Provide the [X, Y] coordinate of the cell's center where the given text is located.  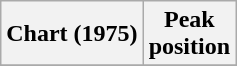
Peakposition [189, 34]
Chart (1975) [72, 34]
